Find where the given text appears and provide that cell's center as [X, Y] coordinate. 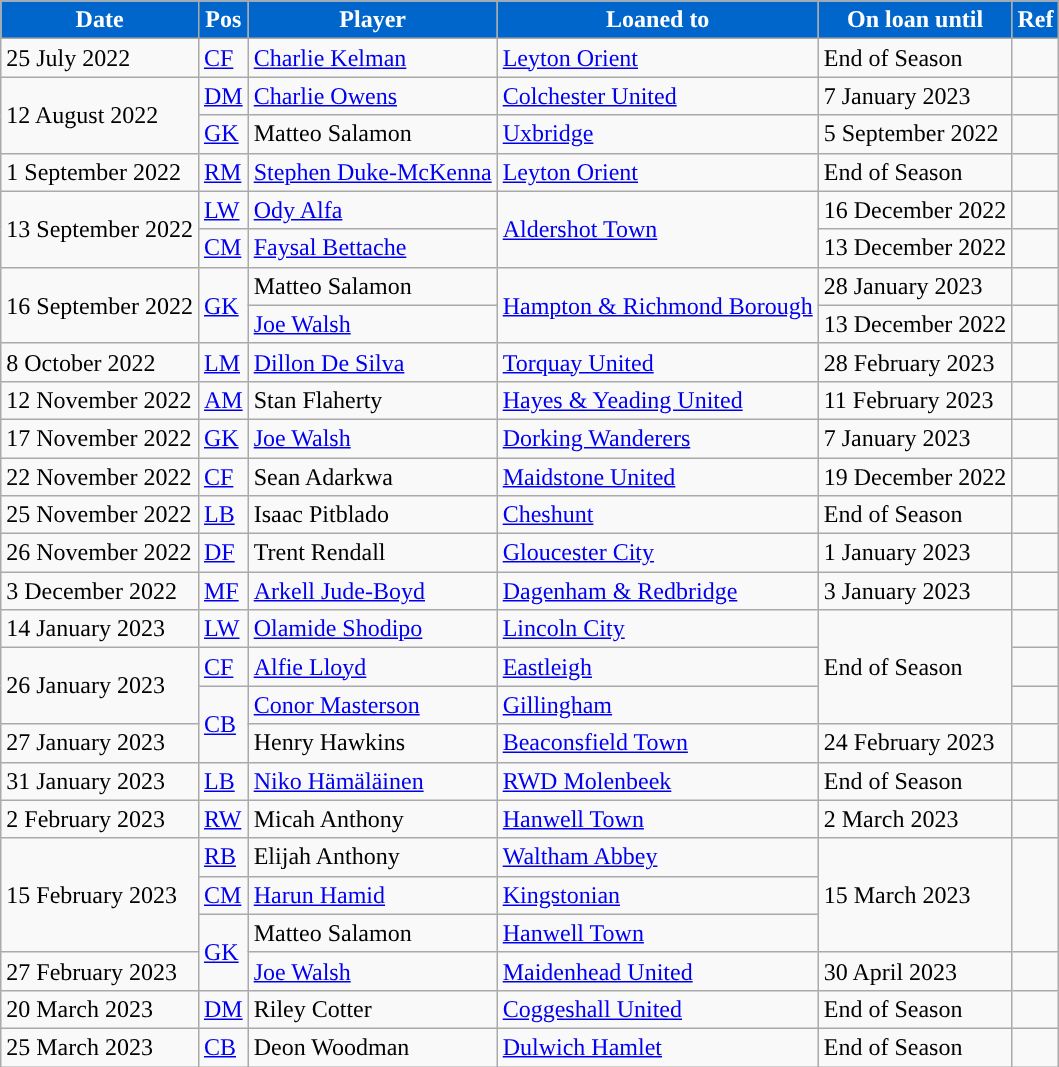
2 March 2023 [915, 819]
Beaconsfield Town [658, 743]
Maidstone United [658, 477]
Colchester United [658, 96]
Conor Masterson [372, 705]
Hampton & Richmond Borough [658, 305]
15 February 2023 [100, 895]
20 March 2023 [100, 1009]
8 October 2022 [100, 362]
On loan until [915, 20]
Lincoln City [658, 629]
Sean Adarkwa [372, 477]
MF [223, 591]
Uxbridge [658, 134]
RW [223, 819]
Loaned to [658, 20]
Trent Rendall [372, 553]
Cheshunt [658, 515]
Maidenhead United [658, 971]
27 January 2023 [100, 743]
26 January 2023 [100, 686]
Henry Hawkins [372, 743]
Dillon De Silva [372, 362]
Player [372, 20]
Gillingham [658, 705]
3 January 2023 [915, 591]
5 September 2022 [915, 134]
31 January 2023 [100, 781]
25 November 2022 [100, 515]
13 September 2022 [100, 229]
Deon Woodman [372, 1047]
25 March 2023 [100, 1047]
Hayes & Yeading United [658, 400]
Isaac Pitblado [372, 515]
RB [223, 857]
15 March 2023 [915, 895]
Harun Hamid [372, 895]
Stan Flaherty [372, 400]
22 November 2022 [100, 477]
Kingstonian [658, 895]
24 February 2023 [915, 743]
Pos [223, 20]
16 December 2022 [915, 210]
28 February 2023 [915, 362]
Aldershot Town [658, 229]
Elijah Anthony [372, 857]
25 July 2022 [100, 58]
Faysal Bettache [372, 248]
Riley Cotter [372, 1009]
Arkell Jude-Boyd [372, 591]
19 December 2022 [915, 477]
12 August 2022 [100, 115]
AM [223, 400]
28 January 2023 [915, 286]
RWD Molenbeek [658, 781]
Date [100, 20]
3 December 2022 [100, 591]
Coggeshall United [658, 1009]
RM [223, 172]
Eastleigh [658, 667]
27 February 2023 [100, 971]
11 February 2023 [915, 400]
Ref [1036, 20]
LM [223, 362]
16 September 2022 [100, 305]
12 November 2022 [100, 400]
Dulwich Hamlet [658, 1047]
Stephen Duke-McKenna [372, 172]
Gloucester City [658, 553]
DF [223, 553]
Torquay United [658, 362]
Dorking Wanderers [658, 438]
Dagenham & Redbridge [658, 591]
Charlie Owens [372, 96]
Micah Anthony [372, 819]
30 April 2023 [915, 971]
Waltham Abbey [658, 857]
17 November 2022 [100, 438]
1 September 2022 [100, 172]
1 January 2023 [915, 553]
Ody Alfa [372, 210]
14 January 2023 [100, 629]
26 November 2022 [100, 553]
Alfie Lloyd [372, 667]
Charlie Kelman [372, 58]
2 February 2023 [100, 819]
Niko Hämäläinen [372, 781]
Olamide Shodipo [372, 629]
